Scan for the cell matching the given text and deliver its [X, Y] coordinate at center. 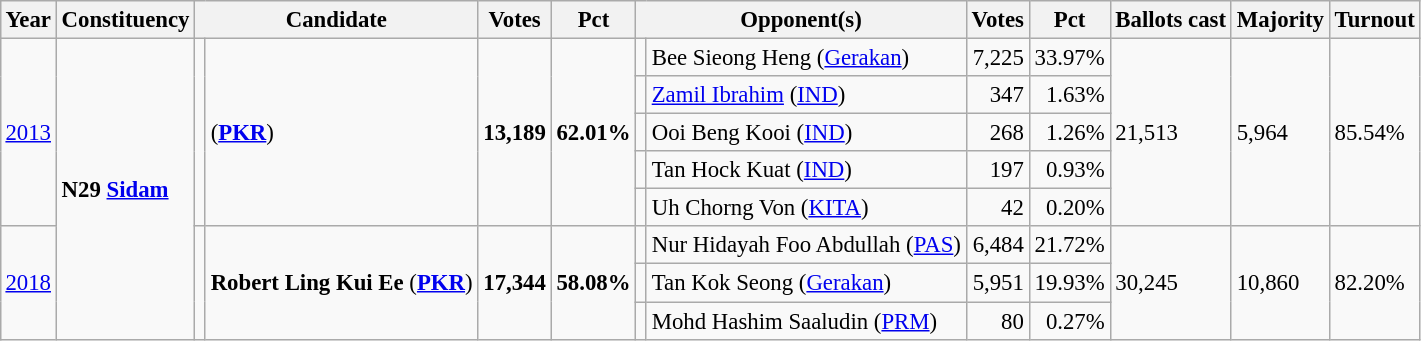
Turnout [1374, 20]
197 [998, 170]
5,951 [998, 283]
Opponent(s) [801, 20]
Zamil Ibrahim (IND) [806, 95]
(PKR) [342, 132]
0.27% [1070, 321]
1.26% [1070, 133]
Ooi Beng Kooi (IND) [806, 133]
30,245 [1170, 282]
33.97% [1070, 57]
13,189 [514, 132]
10,860 [1280, 282]
347 [998, 95]
21,513 [1170, 132]
Majority [1280, 20]
Ballots cast [1170, 20]
82.20% [1374, 282]
N29 Sidam [125, 188]
0.93% [1070, 170]
21.72% [1070, 245]
Candidate [336, 20]
19.93% [1070, 283]
6,484 [998, 245]
62.01% [594, 132]
17,344 [514, 282]
Mohd Hashim Saaludin (PRM) [806, 321]
Robert Ling Kui Ee (PKR) [342, 282]
0.20% [1070, 208]
85.54% [1374, 132]
Tan Kok Seong (Gerakan) [806, 283]
2013 [28, 132]
42 [998, 208]
268 [998, 133]
Year [28, 20]
Tan Hock Kuat (IND) [806, 170]
2018 [28, 282]
Uh Chorng Von (KITA) [806, 208]
5,964 [1280, 132]
58.08% [594, 282]
7,225 [998, 57]
Bee Sieong Heng (Gerakan) [806, 57]
80 [998, 321]
1.63% [1070, 95]
Constituency [125, 20]
Nur Hidayah Foo Abdullah (PAS) [806, 245]
